Capture the cell that displays the provided text and extract its [x, y] central coordinate. 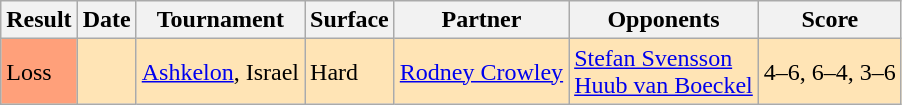
Loss [39, 72]
Date [106, 20]
Stefan Svensson Huub van Boeckel [664, 72]
Partner [481, 20]
Hard [350, 72]
Tournament [220, 20]
Surface [350, 20]
Opponents [664, 20]
4–6, 6–4, 3–6 [830, 72]
Result [39, 20]
Ashkelon, Israel [220, 72]
Score [830, 20]
Rodney Crowley [481, 72]
